Locate the cell with the specified text and output its [X, Y] center coordinate. 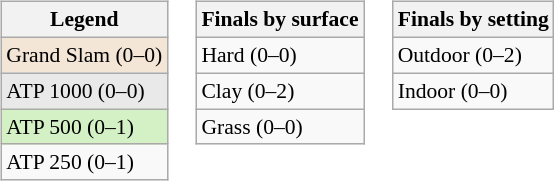
Hard (0–0) [280, 55]
Clay (0–2) [280, 91]
ATP 500 (0–1) [84, 127]
Grand Slam (0–0) [84, 55]
Outdoor (0–2) [474, 55]
Finals by surface [280, 20]
Finals by setting [474, 20]
ATP 1000 (0–0) [84, 91]
ATP 250 (0–1) [84, 162]
Grass (0–0) [280, 127]
Indoor (0–0) [474, 91]
Legend [84, 20]
